Return the (X, Y) coordinate for the center point of the cell that contains the specified text.  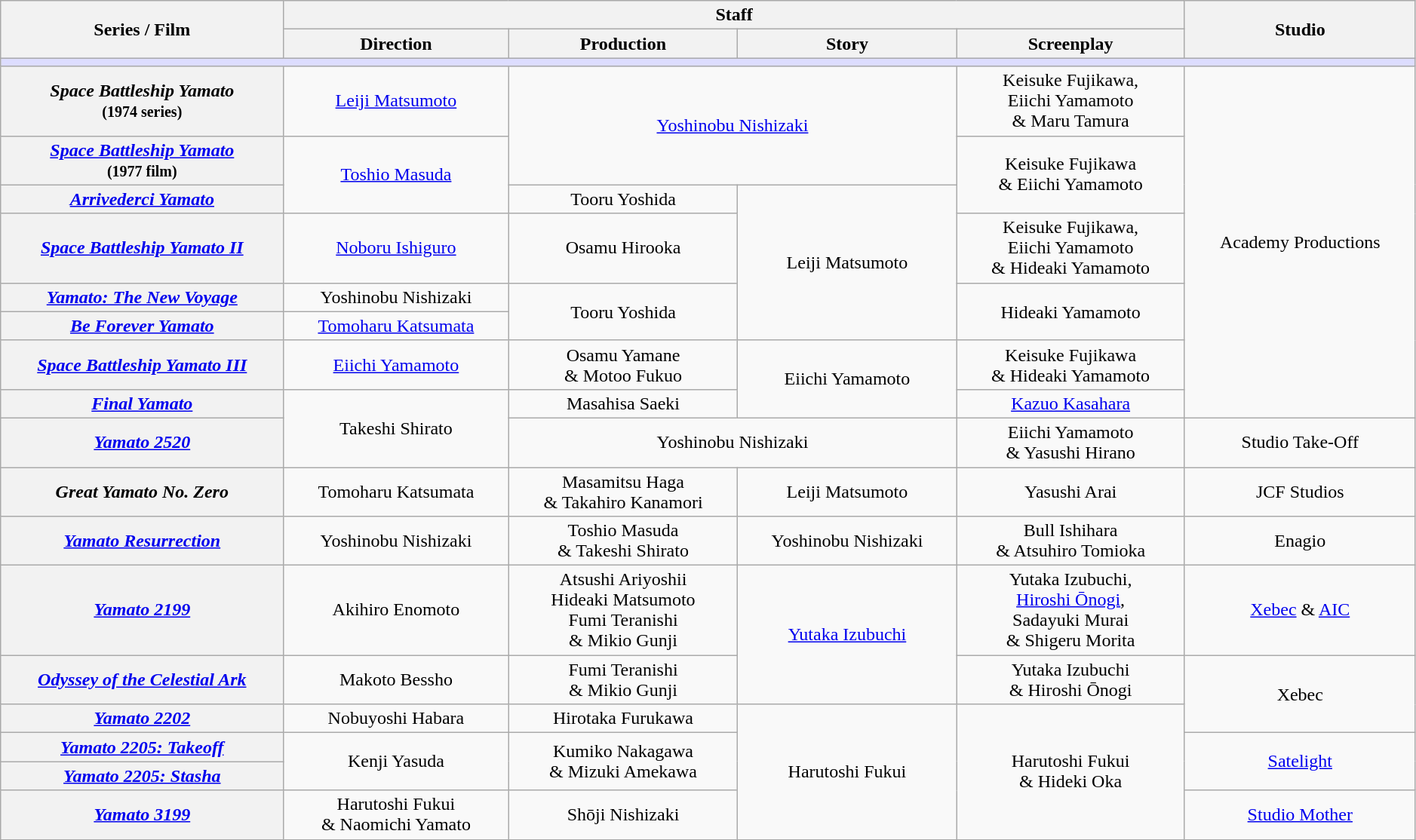
Osamu Hirooka (623, 248)
Yasushi Arai (1070, 492)
Keisuke Fujikawa,Eiichi Yamamoto& Hideaki Yamamoto (1070, 248)
Yamato 2205: Takeoff (142, 747)
Xebec (1300, 694)
Eiichi Yamamoto& Yasushi Hirano (1070, 442)
Story (847, 44)
Direction (396, 44)
Xebec & AIC (1300, 611)
Space Battleship Yamato III (142, 365)
Yamato 2199 (142, 611)
Keisuke Fujikawa& Hideaki Yamamoto (1070, 365)
Kumiko Nakagawa& Mizuki Amekawa (623, 762)
Harutoshi Fukui& Hideki Oka (1070, 772)
Production (623, 44)
Makoto Bessho (396, 680)
Yamato 2205: Stasha (142, 776)
Yamato: The New Voyage (142, 297)
Screenplay (1070, 44)
Yamato 3199 (142, 814)
Great Yamato No. Zero (142, 492)
Yamato 2520 (142, 442)
Series / Film (142, 29)
Keisuke Fujikawa,Eiichi Yamamoto& Maru Tamura (1070, 101)
Osamu Yamane& Motoo Fukuo (623, 365)
Noboru Ishiguro (396, 248)
Kazuo Kasahara (1070, 403)
Arrivederci Yamato (142, 199)
Space Battleship Yamato(1977 film) (142, 160)
Harutoshi Fukui (847, 772)
Final Yamato (142, 403)
Kenji Yasuda (396, 762)
Masamitsu Haga& Takahiro Kanamori (623, 492)
Hirotaka Furukawa (623, 719)
Be Forever Yamato (142, 326)
Takeshi Shirato (396, 428)
Space Battleship Yamato II (142, 248)
JCF Studios (1300, 492)
Staff (734, 15)
Bull Ishihara& Atsuhiro Tomioka (1070, 541)
Yamato Resurrection (142, 541)
Fumi Teranishi& Mikio Gunji (623, 680)
Studio Mother (1300, 814)
Satelight (1300, 762)
Academy Productions (1300, 242)
Toshio Masuda (396, 175)
Shōji Nishizaki (623, 814)
Enagio (1300, 541)
Yamato 2202 (142, 719)
Yutaka Izubuchi& Hiroshi Ōnogi (1070, 680)
Harutoshi Fukui& Naomichi Yamato (396, 814)
Atsushi AriyoshiiHideaki MatsumotoFumi Teranishi& Mikio Gunji (623, 611)
Keisuke Fujikawa& Eiichi Yamamoto (1070, 175)
Odyssey of the Celestial Ark (142, 680)
Nobuyoshi Habara (396, 719)
Space Battleship Yamato(1974 series) (142, 101)
Akihiro Enomoto (396, 611)
Yutaka Izubuchi (847, 635)
Yutaka Izubuchi,Hiroshi Ōnogi,Sadayuki Murai& Shigeru Morita (1070, 611)
Masahisa Saeki (623, 403)
Studio Take-Off (1300, 442)
Studio (1300, 29)
Toshio Masuda& Takeshi Shirato (623, 541)
Hideaki Yamamoto (1070, 311)
